Return (X, Y) of the center of cell containing provided text 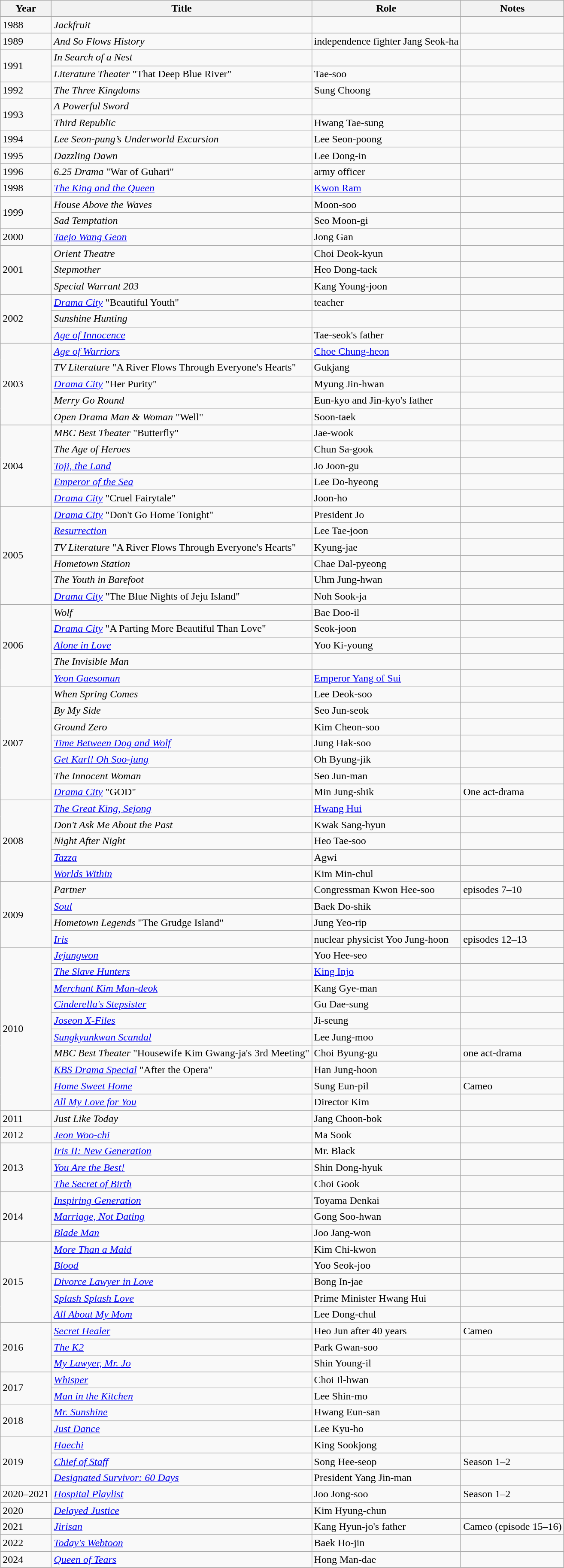
Choi Byung-gu (386, 1053)
Night After Night (182, 841)
Kim Cheon-soo (386, 727)
Min Jung-shik (386, 792)
Lee Do-hyeong (386, 482)
Toyama Denkai (386, 1200)
Cameo (episode 15–16) (512, 1527)
All My Love for You (182, 1102)
Lee Seon-poong (386, 139)
2021 (26, 1527)
2022 (26, 1543)
Baek Ho-jin (386, 1543)
Ji-seung (386, 1021)
Sungkyunkwan Scandal (182, 1037)
More Than a Maid (182, 1249)
Divorce Lawyer in Love (182, 1282)
Get Karl! Oh Soo-jung (182, 760)
Sunshine Hunting (182, 319)
2015 (26, 1282)
Home Sweet Home (182, 1086)
King Injo (386, 971)
2000 (26, 237)
2012 (26, 1135)
Haechi (182, 1445)
Orient Theatre (182, 253)
President Jo (386, 515)
Designated Survivor: 60 Days (182, 1478)
Jang Choon-bok (386, 1119)
Gong Soo-hwan (386, 1216)
Yoo Hee-seo (386, 955)
6.25 Drama "War of Guhari" (182, 172)
Literature Theater "That Deep Blue River" (182, 74)
2018 (26, 1420)
1995 (26, 155)
Choe Chung-heon (386, 351)
Seo Jun-man (386, 776)
The Innocent Woman (182, 776)
My Lawyer, Mr. Jo (182, 1363)
Drama City "Her Purity" (182, 384)
All About My Mom (182, 1315)
Chief of Staff (182, 1461)
Just Dance (182, 1429)
Sad Temptation (182, 221)
Kim Chi-kwon (386, 1249)
Notes (512, 9)
Hospital Playlist (182, 1494)
Marriage, Not Dating (182, 1216)
Role (386, 9)
Partner (182, 890)
Bong In-jae (386, 1282)
Jung Yeo-rip (386, 923)
Heo Dong-taek (386, 270)
Wolf (182, 612)
The Three Kingdoms (182, 90)
Delayed Justice (182, 1510)
Jirisan (182, 1527)
Merchant Kim Man-deok (182, 988)
Hometown Station (182, 564)
episodes 12–13 (512, 939)
The Youth in Barefoot (182, 580)
Yoo Ki-young (386, 645)
Seo Jun-seok (386, 710)
2020–2021 (26, 1494)
One act-drama (512, 792)
The Secret of Birth (182, 1184)
Choi Il-hwan (386, 1380)
The Invisible Man (182, 661)
Dazzling Dawn (182, 155)
Lee Tae-joon (386, 531)
Sung Eun-pil (386, 1086)
Title (182, 9)
2016 (26, 1347)
The K2 (182, 1347)
2008 (26, 841)
1988 (26, 25)
2006 (26, 645)
Jejungwon (182, 955)
Lee Seon-pung’s Underworld Excursion (182, 139)
1996 (26, 172)
Heo Jun after 40 years (386, 1331)
Lee Shin-mo (386, 1396)
Cinderella's Stepsister (182, 1004)
Director Kim (386, 1102)
The Age of Heroes (182, 449)
Kang Gye-man (386, 988)
Tae-soo (386, 74)
Lee Deok-soo (386, 694)
Drama City "GOD" (182, 792)
Eun-kyo and Jin-kyo's father (386, 400)
Hometown Legends "The Grudge Island" (182, 923)
Jo Joon-gu (386, 465)
Heo Tae-soo (386, 841)
Iris II: New Generation (182, 1151)
Kwon Ram (386, 188)
The Slave Hunters (182, 971)
Tae-seok's father (386, 335)
teacher (386, 302)
Chun Sa-gook (386, 449)
2001 (26, 270)
Open Drama Man & Woman "Well" (182, 416)
Drama City "Beautiful Youth" (182, 302)
army officer (386, 172)
2009 (26, 914)
one act-drama (512, 1053)
Ma Sook (386, 1135)
Resurrection (182, 531)
Park Gwan-soo (386, 1347)
2017 (26, 1388)
Joseon X-Files (182, 1021)
Han Jung-hoon (386, 1070)
By My Side (182, 710)
Noh Sook-ja (386, 596)
Seo Moon-gi (386, 221)
Baek Do-shik (386, 906)
Shin Young-il (386, 1363)
Drama City "A Parting More Beautiful Than Love" (182, 629)
Blade Man (182, 1233)
And So Flows History (182, 41)
1994 (26, 139)
2004 (26, 465)
Merry Go Round (182, 400)
Secret Healer (182, 1331)
Alone in Love (182, 645)
Joo Jong-soo (386, 1494)
Gu Dae-sung (386, 1004)
2010 (26, 1028)
Yoo Seok-joo (386, 1266)
Ground Zero (182, 727)
1989 (26, 41)
1991 (26, 66)
Taejo Wang Geon (182, 237)
Choi Gook (386, 1184)
KBS Drama Special "After the Opera" (182, 1070)
Stepmother (182, 270)
1999 (26, 213)
Hwang Tae-sung (386, 123)
Uhm Jung-hwan (386, 580)
Special Warrant 203 (182, 286)
Don't Ask Me About the Past (182, 825)
Agwi (386, 857)
Jung Hak-soo (386, 743)
Shin Dong-hyuk (386, 1167)
2014 (26, 1216)
Age of Innocence (182, 335)
Hwang Hui (386, 808)
2007 (26, 743)
Drama City "Don't Go Home Tonight" (182, 515)
Myung Jin-hwan (386, 384)
Kang Hyun-jo's father (386, 1527)
Kang Young-joon (386, 286)
Hong Man-dae (386, 1559)
President Yang Jin-man (386, 1478)
Gukjang (386, 368)
Kim Hyung-chun (386, 1510)
Jackfruit (182, 25)
You Are the Best! (182, 1167)
Mr. Black (386, 1151)
Song Hee-seop (386, 1461)
2005 (26, 555)
Today's Webtoon (182, 1543)
Just Like Today (182, 1119)
Kyung-jae (386, 547)
episodes 7–10 (512, 890)
King Sookjong (386, 1445)
Worlds Within (182, 874)
2013 (26, 1167)
MBC Best Theater "Housewife Kim Gwang-ja's 3rd Meeting" (182, 1053)
Seok-joon (386, 629)
Jeon Woo-chi (182, 1135)
nuclear physicist Yoo Jung-hoon (386, 939)
Joo Jang-won (386, 1233)
Choi Deok-kyun (386, 253)
Bae Doo-il (386, 612)
Blood (182, 1266)
Oh Byung-jik (386, 760)
Emperor Yang of Sui (386, 678)
Drama City "Cruel Fairytale" (182, 498)
Jong Gan (386, 237)
Toji, the Land (182, 465)
Inspiring Generation (182, 1200)
Iris (182, 939)
Man in the Kitchen (182, 1396)
Chae Dal-pyeong (386, 564)
In Search of a Nest (182, 57)
Prime Minister Hwang Hui (386, 1298)
1992 (26, 90)
The Great King, Sejong (182, 808)
Year (26, 9)
2019 (26, 1461)
2024 (26, 1559)
Time Between Dog and Wolf (182, 743)
Mr. Sunshine (182, 1412)
Congressman Kwon Hee-soo (386, 890)
1998 (26, 188)
Third Republic (182, 123)
1993 (26, 115)
Age of Warriors (182, 351)
Whisper (182, 1380)
A Powerful Sword (182, 106)
The King and the Queen (182, 188)
2020 (26, 1510)
When Spring Comes (182, 694)
2002 (26, 319)
Sung Choong (386, 90)
Lee Jung-moo (386, 1037)
Emperor of the Sea (182, 482)
Lee Dong-in (386, 155)
Moon-soo (386, 205)
Jae-wook (386, 433)
Soon-taek (386, 416)
2011 (26, 1119)
Kwak Sang-hyun (386, 825)
Soul (182, 906)
Drama City "The Blue Nights of Jeju Island" (182, 596)
independence fighter Jang Seok-ha (386, 41)
Yeon Gaesomun (182, 678)
Hwang Eun-san (386, 1412)
House Above the Waves (182, 205)
Splash Splash Love (182, 1298)
Lee Dong-chul (386, 1315)
2003 (26, 384)
Queen of Tears (182, 1559)
Tazza (182, 857)
Joon-ho (386, 498)
MBC Best Theater "Butterfly" (182, 433)
Lee Kyu-ho (386, 1429)
Kim Min-chul (386, 874)
